Return (X, Y) of the center of cell containing provided text 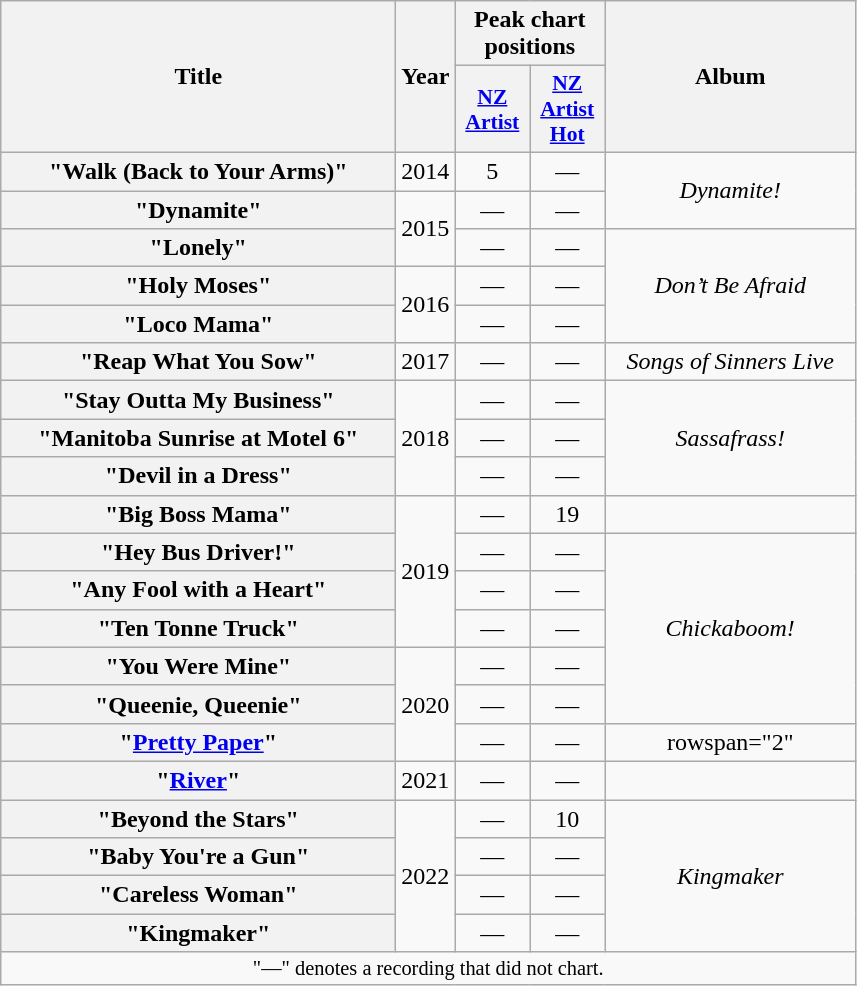
"Queenie, Queenie" (198, 704)
2015 (426, 228)
"Hey Bus Driver!" (198, 552)
Songs of Sinners Live (730, 362)
19 (568, 514)
"Kingmaker" (198, 933)
Don’t Be Afraid (730, 286)
Album (730, 77)
"—" denotes a recording that did not chart. (428, 969)
Dynamite! (730, 190)
"Careless Woman" (198, 895)
"Holy Moses" (198, 286)
rowspan="2" (730, 742)
"River" (198, 780)
"Pretty Paper" (198, 742)
"Reap What You Sow" (198, 362)
2016 (426, 305)
"Dynamite" (198, 209)
"Walk (Back to Your Arms)" (198, 171)
2022 (426, 876)
Year (426, 77)
"Loco Mama" (198, 324)
Kingmaker (730, 876)
"Devil in a Dress" (198, 476)
5 (492, 171)
NZArtistHot (568, 110)
10 (568, 819)
2014 (426, 171)
"You Were Mine" (198, 666)
NZArtist (492, 110)
2019 (426, 571)
Sassafrass! (730, 438)
Peak chart positions (530, 34)
Title (198, 77)
"Beyond the Stars" (198, 819)
"Any Fool with a Heart" (198, 590)
"Ten Tonne Truck" (198, 628)
2017 (426, 362)
Chickaboom! (730, 628)
"Stay Outta My Business" (198, 400)
2021 (426, 780)
2020 (426, 704)
2018 (426, 438)
"Lonely" (198, 248)
"Baby You're a Gun" (198, 857)
"Big Boss Mama" (198, 514)
"Manitoba Sunrise at Motel 6" (198, 438)
